Identify which cell holds the provided text, then report its [x, y] central coordinate. 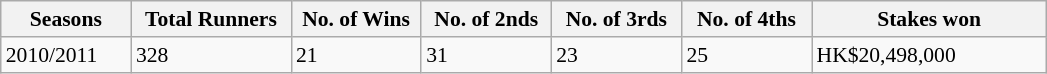
HK$20,498,000 [930, 55]
31 [486, 55]
No. of 2nds [486, 19]
No. of 4ths [746, 19]
25 [746, 55]
Stakes won [930, 19]
23 [616, 55]
2010/2011 [66, 55]
No. of Wins [356, 19]
No. of 3rds [616, 19]
328 [211, 55]
21 [356, 55]
Seasons [66, 19]
Total Runners [211, 19]
